Scan for the cell matching the given text and deliver its (X, Y) coordinate at center. 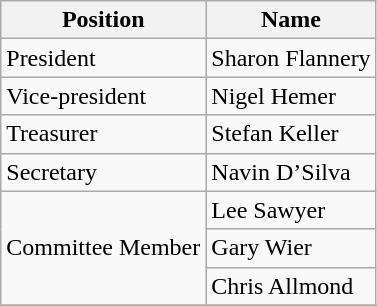
Name (291, 20)
Stefan Keller (291, 134)
Navin D’Silva (291, 172)
President (104, 58)
Gary Wier (291, 248)
Sharon Flannery (291, 58)
Chris Allmond (291, 286)
Secretary (104, 172)
Nigel Hemer (291, 96)
Position (104, 20)
Vice-president (104, 96)
Treasurer (104, 134)
Committee Member (104, 248)
Lee Sawyer (291, 210)
